Locate the cell with the specified text and output its [x, y] center coordinate. 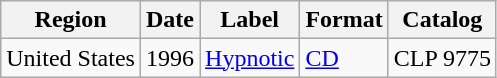
Hypnotic [250, 58]
CD [344, 58]
Date [170, 20]
Region [71, 20]
Catalog [442, 20]
Format [344, 20]
United States [71, 58]
CLP 9775 [442, 58]
1996 [170, 58]
Label [250, 20]
